Return [X, Y] of the center of cell containing provided text 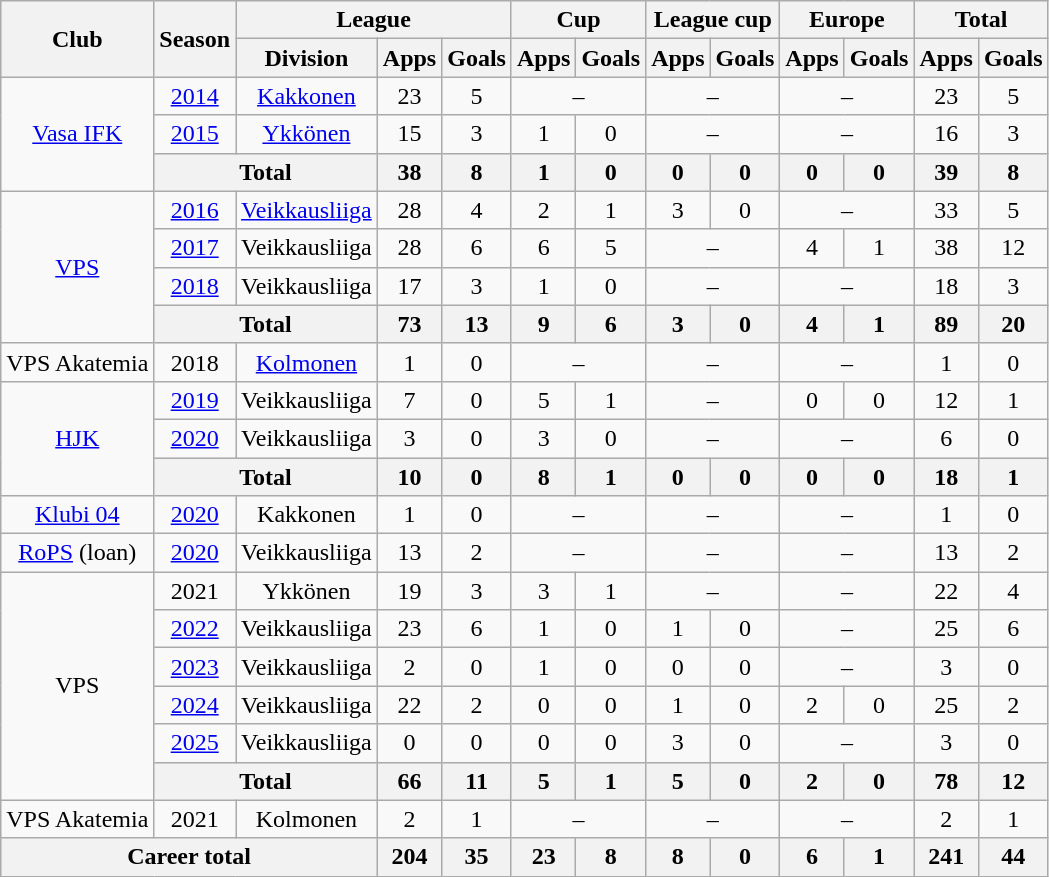
241 [946, 857]
2022 [195, 629]
33 [946, 210]
66 [409, 781]
15 [409, 134]
HJK [78, 438]
Division [307, 58]
Cup [578, 20]
19 [409, 591]
Vasa IFK [78, 134]
2024 [195, 705]
204 [409, 857]
2023 [195, 667]
10 [409, 477]
2014 [195, 96]
17 [409, 286]
2019 [195, 400]
7 [409, 400]
39 [946, 172]
35 [477, 857]
2016 [195, 210]
League [374, 20]
11 [477, 781]
73 [409, 324]
Season [195, 39]
Club [78, 39]
League cup [713, 20]
16 [946, 134]
9 [543, 324]
2025 [195, 743]
89 [946, 324]
Klubi 04 [78, 515]
78 [946, 781]
2017 [195, 248]
Europe [847, 20]
Career total [190, 857]
2015 [195, 134]
20 [1013, 324]
44 [1013, 857]
RoPS (loan) [78, 553]
